Identify which cell holds the provided text, then report its [X, Y] central coordinate. 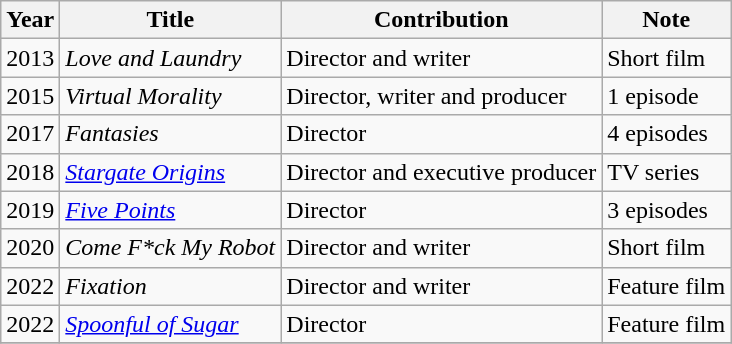
Virtual Morality [170, 96]
2019 [30, 210]
Director and executive producer [442, 172]
2020 [30, 248]
Year [30, 20]
3 episodes [666, 210]
2015 [30, 96]
Director, writer and producer [442, 96]
2018 [30, 172]
Five Points [170, 210]
TV series [666, 172]
2013 [30, 58]
Fantasies [170, 134]
Contribution [442, 20]
Note [666, 20]
Spoonful of Sugar [170, 324]
4 episodes [666, 134]
2017 [30, 134]
Come F*ck My Robot [170, 248]
Fixation [170, 286]
1 episode [666, 96]
Love and Laundry [170, 58]
Title [170, 20]
Stargate Origins [170, 172]
